Determine the (X, Y) coordinate at the center of the cell enclosing the given text.  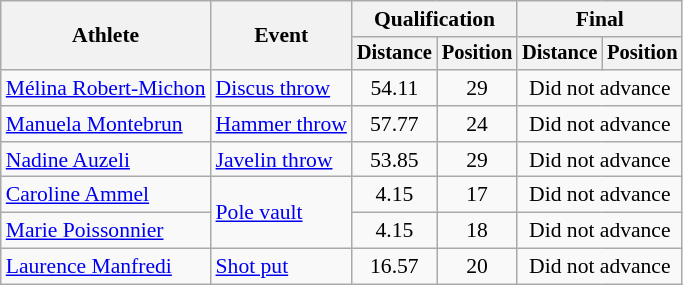
57.77 (394, 124)
Event (282, 36)
54.11 (394, 88)
Manuela Montebrun (106, 124)
Hammer throw (282, 124)
Athlete (106, 36)
Final (600, 19)
Nadine Auzeli (106, 160)
16.57 (394, 267)
18 (477, 231)
Marie Poissonnier (106, 231)
24 (477, 124)
Pole vault (282, 212)
Shot put (282, 267)
Caroline Ammel (106, 195)
Javelin throw (282, 160)
Laurence Manfredi (106, 267)
Qualification (434, 19)
20 (477, 267)
Mélina Robert-Michon (106, 88)
Discus throw (282, 88)
53.85 (394, 160)
17 (477, 195)
